Output the [X, Y] coordinate of the center of the cell containing the given text.  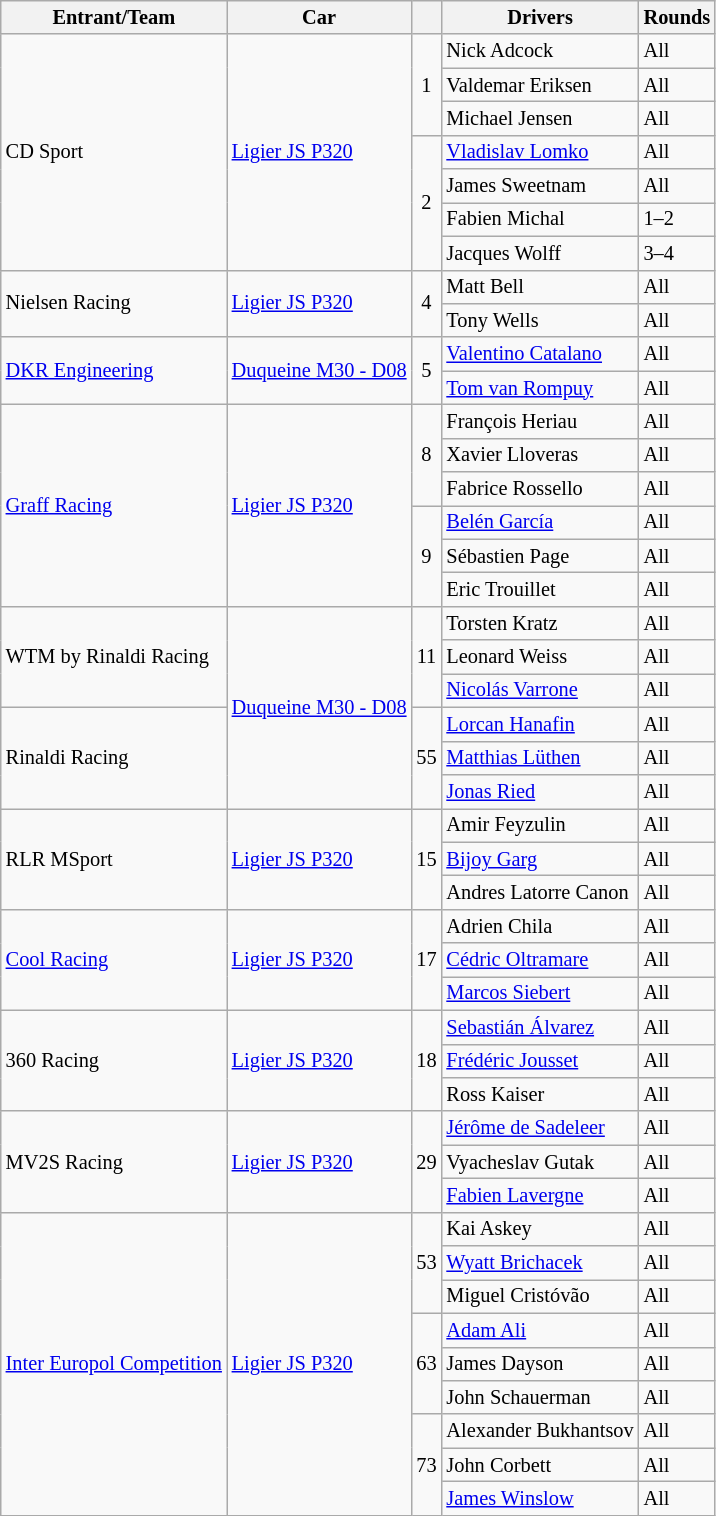
MV2S Racing [114, 1162]
WTM by Rinaldi Racing [114, 656]
Nicolás Varrone [540, 690]
Adrien Chila [540, 926]
4 [426, 304]
Car [320, 17]
Fabien Lavergne [540, 1195]
Fabrice Rossello [540, 489]
Adam Ali [540, 1330]
Belén García [540, 522]
James Dayson [540, 1364]
Inter Europol Competition [114, 1364]
RLR MSport [114, 858]
Lorcan Hanafin [540, 724]
11 [426, 656]
Nick Adcock [540, 51]
Jacques Wolff [540, 253]
53 [426, 1262]
29 [426, 1162]
Alexander Bukhantsov [540, 1431]
8 [426, 454]
Drivers [540, 17]
Marcos Siebert [540, 993]
Eric Trouillet [540, 589]
DKR Engineering [114, 370]
John Schauerman [540, 1397]
James Winslow [540, 1498]
Miguel Cristóvão [540, 1296]
Kai Askey [540, 1229]
John Corbett [540, 1465]
3–4 [678, 253]
Michael Jensen [540, 118]
Tom van Rompuy [540, 388]
CD Sport [114, 152]
Cédric Oltramare [540, 960]
Entrant/Team [114, 17]
1 [426, 84]
Cool Racing [114, 960]
1–2 [678, 219]
73 [426, 1464]
Xavier Lloveras [540, 455]
Sébastien Page [540, 556]
360 Racing [114, 1060]
63 [426, 1364]
9 [426, 556]
Frédéric Jousset [540, 1061]
Tony Wells [540, 320]
18 [426, 1060]
Vyacheslav Gutak [540, 1162]
Wyatt Brichacek [540, 1263]
Amir Feyzulin [540, 825]
Graff Racing [114, 505]
Fabien Michal [540, 219]
Jérôme de Sadeleer [540, 1128]
Andres Latorre Canon [540, 892]
Nielsen Racing [114, 304]
2 [426, 202]
Rounds [678, 17]
55 [426, 758]
Torsten Kratz [540, 623]
Matthias Lüthen [540, 758]
15 [426, 858]
Valentino Catalano [540, 354]
Valdemar Eriksen [540, 85]
François Heriau [540, 421]
Vladislav Lomko [540, 152]
Rinaldi Racing [114, 758]
Matt Bell [540, 287]
5 [426, 370]
Ross Kaiser [540, 1094]
James Sweetnam [540, 186]
17 [426, 960]
Leonard Weiss [540, 657]
Bijoy Garg [540, 859]
Sebastián Álvarez [540, 1027]
Jonas Ried [540, 791]
